Find where the given text appears and provide that cell's center as [x, y] coordinate. 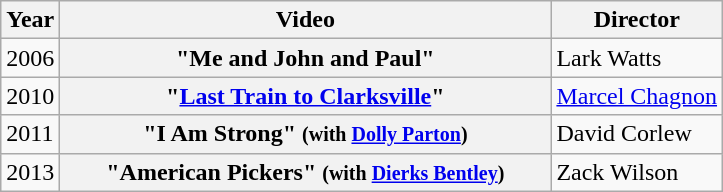
Video [306, 20]
2011 [30, 134]
David Corlew [637, 134]
Lark Watts [637, 58]
Zack Wilson [637, 172]
Year [30, 20]
"Last Train to Clarksville" [306, 96]
"I Am Strong" (with Dolly Parton) [306, 134]
"Me and John and Paul" [306, 58]
2013 [30, 172]
Marcel Chagnon [637, 96]
"American Pickers" (with Dierks Bentley) [306, 172]
Director [637, 20]
2006 [30, 58]
2010 [30, 96]
